Locate the cell with the specified text and output its [X, Y] center coordinate. 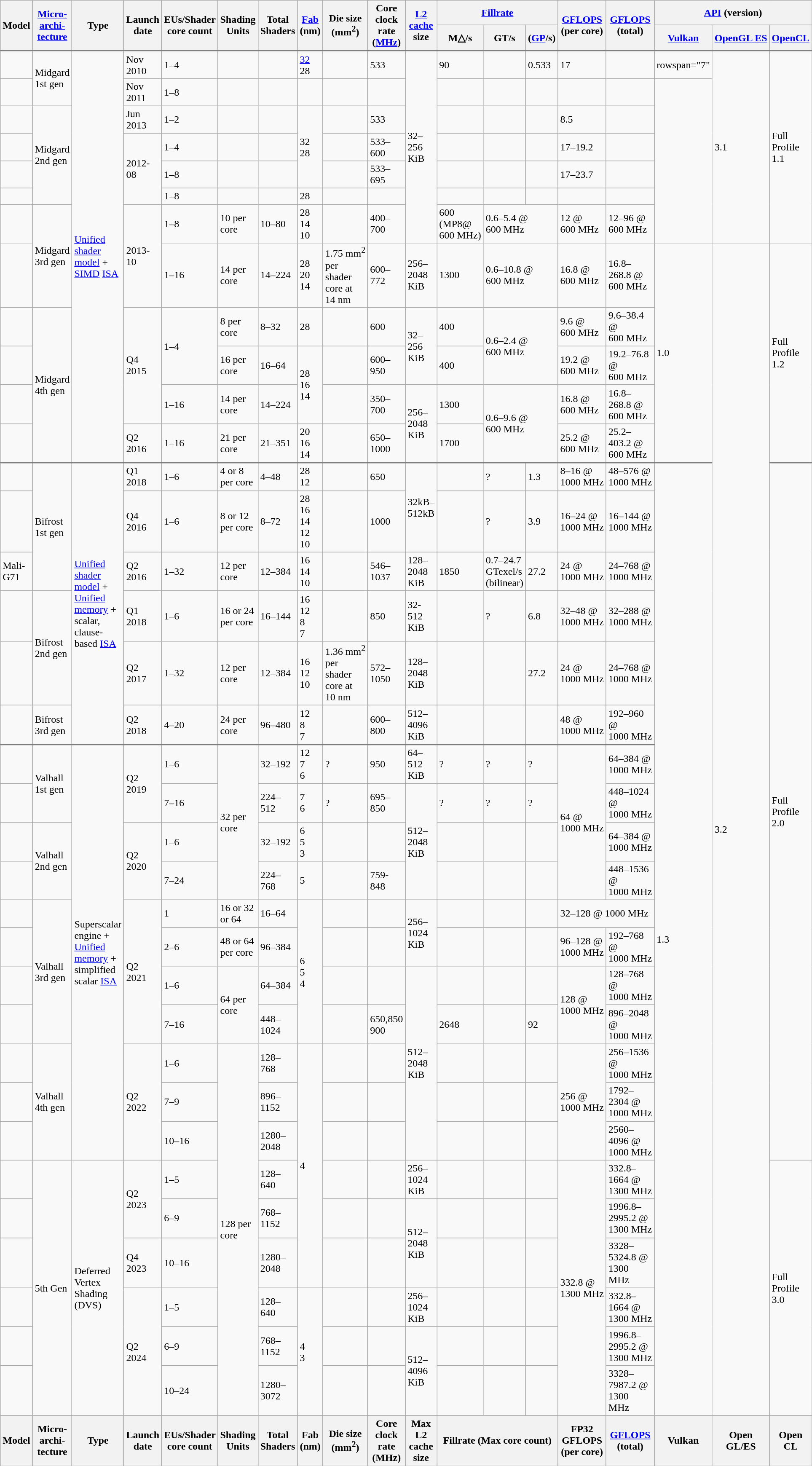
Nov 2010 [143, 65]
128–768 [278, 1063]
Q4 2016 [143, 521]
5th Gen [52, 1288]
1700 [460, 443]
3.2 [741, 829]
546–1037 [387, 571]
600 (MP8@600 MHz) [460, 224]
16 per core [238, 365]
2560–4096 @ 1000 MHz [630, 1141]
API (version) [733, 13]
0.6–5.4 @ 600 MHz [521, 224]
76 [310, 803]
FP32 GFLOPS(per core) [582, 1440]
5 [310, 881]
8 or 12 per core [238, 521]
64 @ 1000 MHz [582, 823]
Jun 2013 [143, 120]
32-512 KiB [421, 616]
128–768 @ 1000 MHz [630, 986]
10–80 [278, 224]
896–2048 @ 1000 MHz [630, 1024]
Full Profile 1.1 [791, 147]
21 per core [238, 443]
GFLOPS(per core) [582, 26]
Q2 2023 [143, 1199]
8.5 [582, 120]
21–351 [278, 443]
1280–3072 [278, 1391]
Fab(nm) [310, 1440]
Mali-G71 [16, 571]
Max L2 cache size [421, 1440]
Midgard 4th gen [52, 385]
OpenGL/ES [741, 1440]
8–72 [278, 521]
10–24 [190, 1391]
Q2 2019 [143, 784]
Midgard 1st gen [52, 78]
192–768 @ 1000 MHz [630, 947]
950 [387, 764]
0.6–9.6 @ 600 MHz [521, 424]
16–144 @ 1000 MHz [630, 521]
16 or 24 per core [238, 616]
332.8 @ 1300 MHz [582, 1288]
600–800 [387, 725]
128 per core [238, 1230]
Superscalar engine + Unified memory +simplified scalar ISA [98, 952]
8 per core [238, 327]
201614 [310, 443]
48 or 64 per core [238, 947]
850 [387, 616]
Q2 2018 [143, 725]
1276 [310, 764]
17 [582, 65]
533–600 [387, 147]
25.2–403.2 @ 600 MHz [630, 443]
GT/s [504, 38]
3328–5324.8 @ 1300 MHz [630, 1262]
Nov 2011 [143, 92]
650 [387, 477]
16–144 [278, 616]
653 [310, 842]
1287 [310, 725]
Fillrate [497, 13]
3328–7987.2 @ 1300 MHz [630, 1391]
32–288 @ 1000 MHz [630, 616]
Q2 2021 [143, 972]
Fab (nm) [310, 26]
Valhall 2nd gen [52, 861]
2648 [460, 1024]
Midgard 3rd gen [52, 256]
1.75 mm2 per shader core at 14 nm [345, 276]
32–48 @ 1000 MHz [582, 616]
448–1024 @ 1000 MHz [630, 803]
7–24 [190, 881]
32kB–512kB [421, 507]
17–23.7 [582, 174]
Valhall 1st gen [52, 784]
1792–2304 @ 1000 MHz [630, 1102]
128 @ 1000 MHz [582, 1005]
Deferred Vertex Shading (DVS) [98, 1288]
7–9 [190, 1102]
0.533 [542, 65]
2013-10 [143, 256]
6.8 [542, 616]
650–1000 [387, 443]
Valhall 4th gen [52, 1102]
96–384 [278, 947]
4–48 [278, 477]
9.6–38.4 @ 600 MHz [630, 327]
Q2 2022 [143, 1102]
0.6–10.8 @ 600 MHz [521, 276]
Fillrate (Max core count) [497, 1440]
90 [460, 65]
1–2 [190, 120]
19.2 @ 600 MHz [582, 365]
10 per core [238, 224]
2816141210 [310, 521]
(GP/s) [542, 38]
16–24 @ 1000 MHz [582, 521]
1850 [460, 571]
3.9 [542, 521]
161210 [310, 673]
8–32 [278, 327]
650,850900 [387, 1024]
96–480 [278, 725]
2012-08 [143, 169]
2812 [310, 477]
Full Profile 3.0 [791, 1288]
92 [542, 1024]
32–128 @ 1000 MHz [606, 914]
4 [310, 1166]
Bifrost 2nd gen [52, 648]
24 per core [238, 725]
Midgard 2nd gen [52, 155]
256–1536 @ 1000 MHz [630, 1063]
Full Profile 2.0 [791, 812]
0.7–24.7GTexel/s(bilinear) [504, 571]
96–128 @ 1000 MHz [582, 947]
759-848 [387, 881]
rowspan="7" [683, 65]
695–850 [387, 803]
161410 [310, 571]
64 per core [238, 1005]
1000 [387, 521]
281410 [310, 224]
224–768 [278, 881]
448–1536 @ 1000 MHz [630, 881]
8–16 @ 1000 MHz [582, 477]
12–96 @ 600 MHz [630, 224]
64–512 KiB [421, 764]
Q4 2015 [143, 365]
350–700 [387, 404]
L2 cache size [421, 26]
256 @ 1000 MHz [582, 1102]
Valhall 3rd gen [52, 972]
600 [387, 327]
19.2–76.8 @ 600 MHz [630, 365]
448–1024 [278, 1024]
48 @ 1000 MHz [582, 725]
Q2 2020 [143, 861]
192–960 @ 1000 MHz [630, 725]
9.6 @ 600 MHz [582, 327]
3.1 [741, 147]
572–1050 [387, 673]
64–384 [278, 986]
OpenGL ES [741, 38]
282014 [310, 276]
1 [190, 914]
48–576 @ 1000 MHz [630, 477]
12 @ 600 MHz [582, 224]
400–700 [387, 224]
281614 [310, 385]
600–772 [387, 276]
4 or 8 per core [238, 477]
896–1152 [278, 1102]
2–6 [190, 947]
M△/s [460, 38]
Unified shader model +SIMD ISA [98, 257]
1.36 mm2 per shader core at 10 nm [345, 673]
224–512 [278, 803]
Q2 2017 [143, 673]
17–19.2 [582, 147]
654 [310, 972]
16 or 32 or 64 [238, 914]
1.0 [683, 353]
25.2 @ 600 MHz [582, 443]
600–950 [387, 365]
4–20 [190, 725]
Bifrost 1st gen [52, 527]
0.6–2.4 @ 600 MHz [521, 346]
Q4 2023 [143, 1262]
Bifrost 3rd gen [52, 725]
Q2 2024 [143, 1352]
533–695 [387, 174]
161287 [310, 616]
32 per core [238, 823]
43 [310, 1352]
Unified shader model + Unified memory +scalar, clause-based ISA [98, 603]
Full Profile 1.2 [791, 353]
